Locate the cell with the specified text and output its [X, Y] center coordinate. 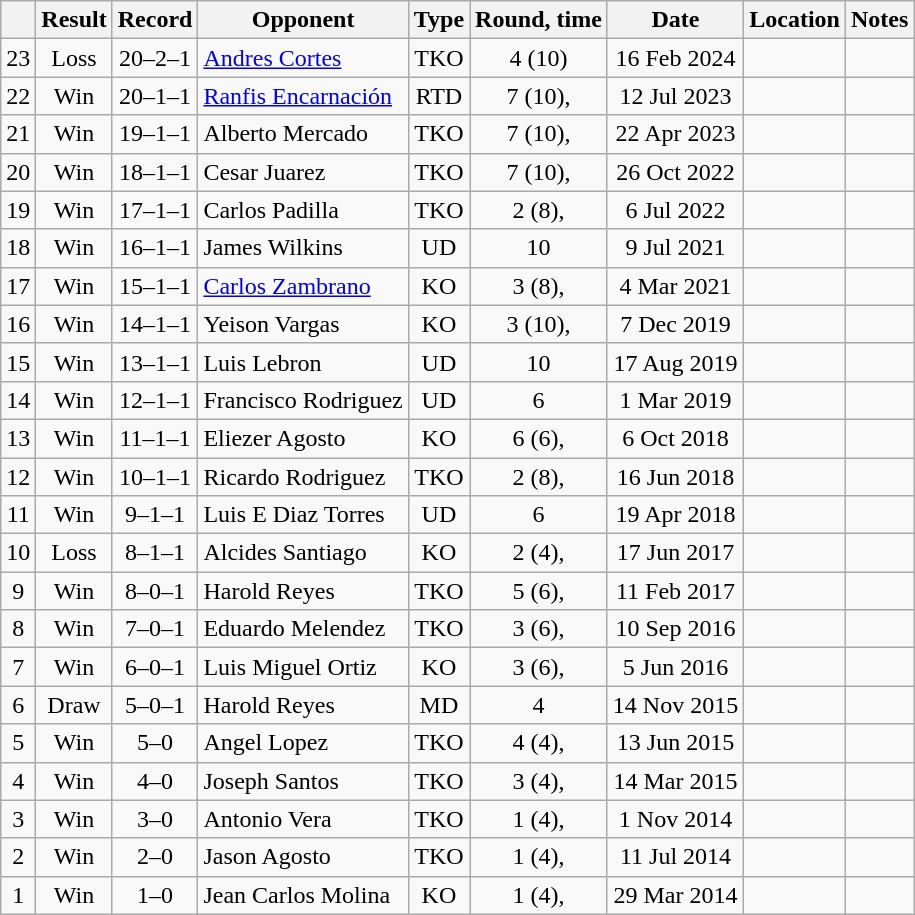
Andres Cortes [303, 58]
Record [155, 20]
Joseph Santos [303, 781]
1 Nov 2014 [675, 819]
Type [438, 20]
14–1–1 [155, 324]
20–1–1 [155, 96]
22 [18, 96]
10 Sep 2016 [675, 629]
10–1–1 [155, 477]
Carlos Padilla [303, 210]
3 (10), [539, 324]
5–0–1 [155, 705]
11 [18, 515]
6 Oct 2018 [675, 438]
11 Feb 2017 [675, 591]
4 (10) [539, 58]
Notes [879, 20]
3–0 [155, 819]
Antonio Vera [303, 819]
Ranfis Encarnación [303, 96]
1 [18, 895]
15 [18, 362]
11 Jul 2014 [675, 857]
26 Oct 2022 [675, 172]
Ricardo Rodriguez [303, 477]
17 [18, 286]
Angel Lopez [303, 743]
9 Jul 2021 [675, 248]
Round, time [539, 20]
14 [18, 400]
Location [795, 20]
9–1–1 [155, 515]
23 [18, 58]
5 Jun 2016 [675, 667]
14 Mar 2015 [675, 781]
4–0 [155, 781]
5 (6), [539, 591]
21 [18, 134]
Carlos Zambrano [303, 286]
19 Apr 2018 [675, 515]
6 Jul 2022 [675, 210]
5 [18, 743]
7 Dec 2019 [675, 324]
Date [675, 20]
12–1–1 [155, 400]
13–1–1 [155, 362]
4 (4), [539, 743]
6 (6), [539, 438]
13 Jun 2015 [675, 743]
8–1–1 [155, 553]
Opponent [303, 20]
Jean Carlos Molina [303, 895]
12 Jul 2023 [675, 96]
12 [18, 477]
6–0–1 [155, 667]
Result [74, 20]
3 (8), [539, 286]
Draw [74, 705]
15–1–1 [155, 286]
13 [18, 438]
18 [18, 248]
16 [18, 324]
11–1–1 [155, 438]
9 [18, 591]
Luis Lebron [303, 362]
MD [438, 705]
22 Apr 2023 [675, 134]
20 [18, 172]
7 [18, 667]
18–1–1 [155, 172]
1–0 [155, 895]
Jason Agosto [303, 857]
Francisco Rodriguez [303, 400]
2 [18, 857]
2 (4), [539, 553]
16–1–1 [155, 248]
8 [18, 629]
Cesar Juarez [303, 172]
Yeison Vargas [303, 324]
RTD [438, 96]
2–0 [155, 857]
17 Jun 2017 [675, 553]
Luis E Diaz Torres [303, 515]
7–0–1 [155, 629]
3 (4), [539, 781]
17 Aug 2019 [675, 362]
4 Mar 2021 [675, 286]
16 Feb 2024 [675, 58]
14 Nov 2015 [675, 705]
1 Mar 2019 [675, 400]
16 Jun 2018 [675, 477]
29 Mar 2014 [675, 895]
James Wilkins [303, 248]
Luis Miguel Ortiz [303, 667]
Eliezer Agosto [303, 438]
17–1–1 [155, 210]
19 [18, 210]
Eduardo Melendez [303, 629]
Alberto Mercado [303, 134]
8–0–1 [155, 591]
5–0 [155, 743]
19–1–1 [155, 134]
20–2–1 [155, 58]
Alcides Santiago [303, 553]
3 [18, 819]
